Determine the [X, Y] coordinate at the center of the cell enclosing the given text.  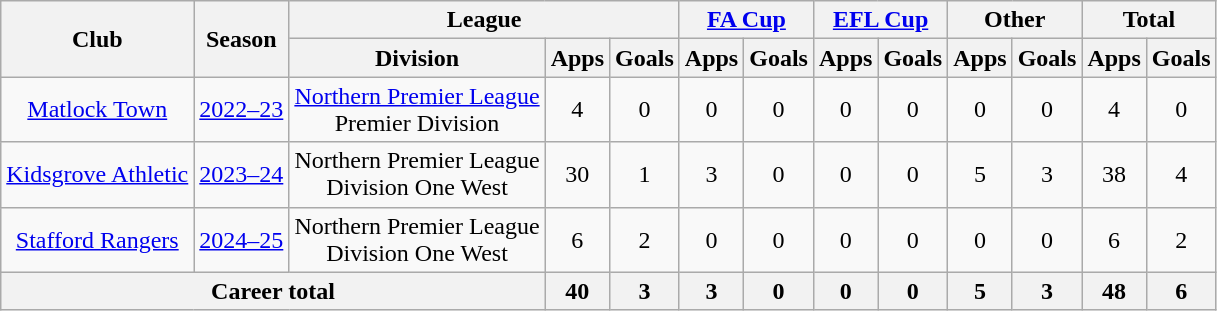
2022–23 [242, 110]
Stafford Rangers [98, 240]
Northern Premier LeaguePremier Division [417, 110]
1 [645, 174]
Kidsgrove Athletic [98, 174]
Division [417, 58]
Other [1015, 20]
48 [1114, 291]
Career total [273, 291]
EFL Cup [880, 20]
Club [98, 39]
40 [577, 291]
30 [577, 174]
2024–25 [242, 240]
2023–24 [242, 174]
Matlock Town [98, 110]
38 [1114, 174]
Total [1149, 20]
Season [242, 39]
FA Cup [746, 20]
League [484, 20]
